Provide the [x, y] coordinate of the cell's center where the given text is located.  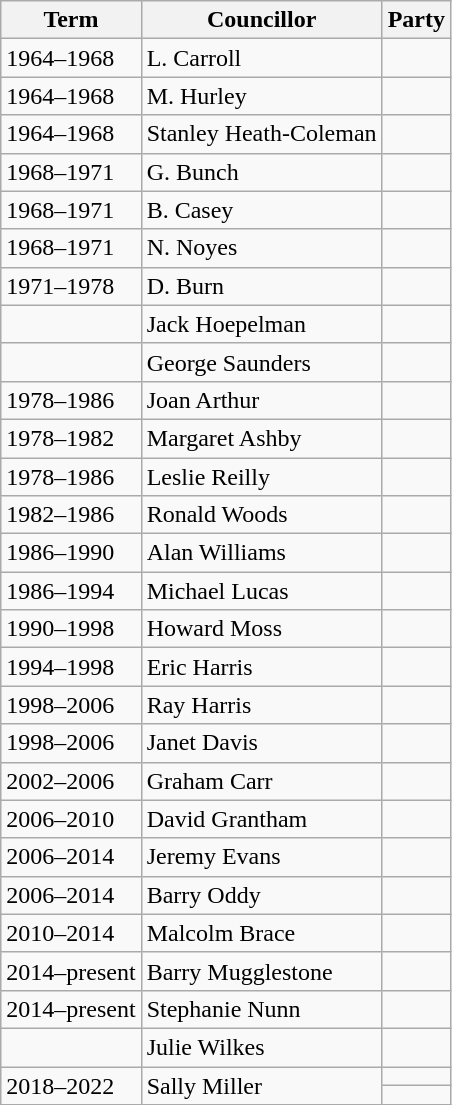
Stephanie Nunn [262, 1009]
B. Casey [262, 210]
Eric Harris [262, 667]
1990–1998 [71, 629]
2006–2010 [71, 819]
Leslie Reilly [262, 477]
1986–1990 [71, 553]
Howard Moss [262, 629]
2018–2022 [71, 1085]
David Grantham [262, 819]
N. Noyes [262, 248]
Margaret Ashby [262, 438]
Party [416, 20]
2002–2006 [71, 781]
Ray Harris [262, 705]
Sally Miller [262, 1085]
Janet Davis [262, 743]
1978–1982 [71, 438]
1971–1978 [71, 286]
Councillor [262, 20]
1986–1994 [71, 591]
Jeremy Evans [262, 857]
Barry Mugglestone [262, 971]
Stanley Heath-Coleman [262, 134]
Jack Hoepelman [262, 324]
Malcolm Brace [262, 933]
Joan Arthur [262, 400]
Julie Wilkes [262, 1047]
2010–2014 [71, 933]
D. Burn [262, 286]
Ronald Woods [262, 515]
G. Bunch [262, 172]
Graham Carr [262, 781]
M. Hurley [262, 96]
1982–1986 [71, 515]
Term [71, 20]
Michael Lucas [262, 591]
1994–1998 [71, 667]
Barry Oddy [262, 895]
L. Carroll [262, 58]
Alan Williams [262, 553]
George Saunders [262, 362]
